Return the (x, y) coordinate for the center point of the cell that contains the specified text.  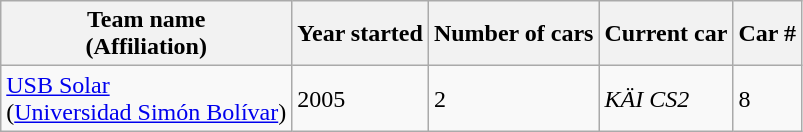
Year started (360, 34)
2 (514, 98)
2005 (360, 98)
Team name(Affiliation) (146, 34)
8 (768, 98)
USB Solar(Universidad Simón Bolívar) (146, 98)
Number of cars (514, 34)
Car # (768, 34)
Current car (666, 34)
KÄI CS2 (666, 98)
